Detect which cell encompasses the target text, then output its [X, Y] center coordinate. 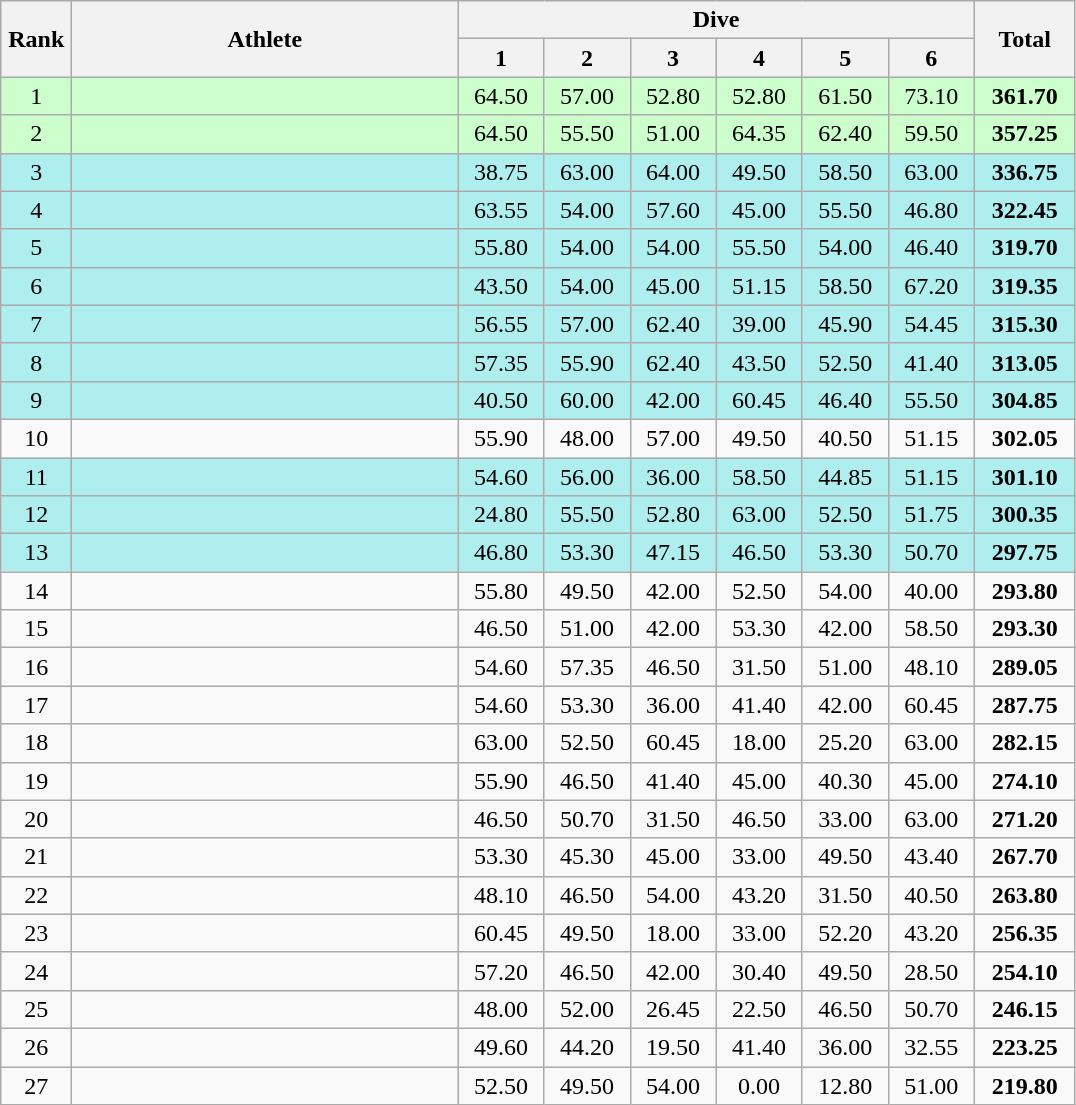
39.00 [759, 324]
21 [36, 857]
302.05 [1024, 438]
23 [36, 933]
12 [36, 515]
282.15 [1024, 743]
315.30 [1024, 324]
57.20 [501, 971]
12.80 [845, 1085]
10 [36, 438]
56.00 [587, 477]
54.45 [931, 324]
289.05 [1024, 667]
24 [36, 971]
223.25 [1024, 1047]
8 [36, 362]
13 [36, 553]
43.40 [931, 857]
44.85 [845, 477]
49.60 [501, 1047]
357.25 [1024, 134]
319.35 [1024, 286]
18 [36, 743]
336.75 [1024, 172]
263.80 [1024, 895]
63.55 [501, 210]
11 [36, 477]
67.20 [931, 286]
9 [36, 400]
24.80 [501, 515]
20 [36, 819]
27 [36, 1085]
219.80 [1024, 1085]
361.70 [1024, 96]
14 [36, 591]
57.60 [673, 210]
40.00 [931, 591]
Total [1024, 39]
267.70 [1024, 857]
44.20 [587, 1047]
52.20 [845, 933]
59.50 [931, 134]
61.50 [845, 96]
301.10 [1024, 477]
73.10 [931, 96]
28.50 [931, 971]
15 [36, 629]
38.75 [501, 172]
Rank [36, 39]
Dive [716, 20]
26 [36, 1047]
300.35 [1024, 515]
19 [36, 781]
293.80 [1024, 591]
304.85 [1024, 400]
19.50 [673, 1047]
271.20 [1024, 819]
Athlete [265, 39]
40.30 [845, 781]
25.20 [845, 743]
322.45 [1024, 210]
26.45 [673, 1009]
52.00 [587, 1009]
60.00 [587, 400]
313.05 [1024, 362]
246.15 [1024, 1009]
256.35 [1024, 933]
319.70 [1024, 248]
274.10 [1024, 781]
25 [36, 1009]
47.15 [673, 553]
64.35 [759, 134]
17 [36, 705]
32.55 [931, 1047]
45.90 [845, 324]
22.50 [759, 1009]
22 [36, 895]
51.75 [931, 515]
45.30 [587, 857]
287.75 [1024, 705]
297.75 [1024, 553]
7 [36, 324]
16 [36, 667]
56.55 [501, 324]
254.10 [1024, 971]
30.40 [759, 971]
0.00 [759, 1085]
64.00 [673, 172]
293.30 [1024, 629]
